Identify which cell holds the provided text, then report its (x, y) central coordinate. 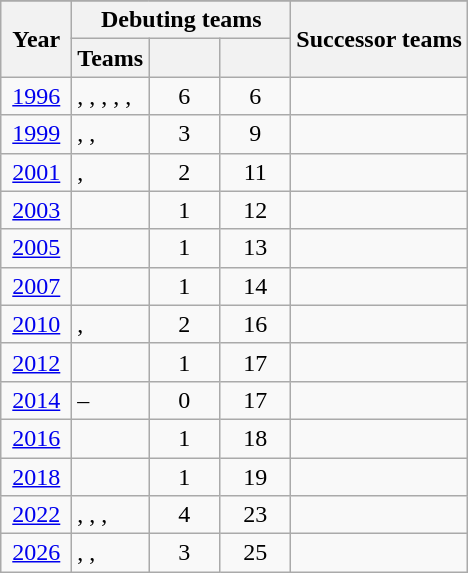
19 (256, 477)
14 (256, 286)
, , , , , (110, 96)
12 (256, 210)
1996 (36, 96)
, , , (110, 515)
9 (256, 134)
2012 (36, 362)
11 (256, 172)
23 (256, 515)
2022 (36, 515)
18 (256, 438)
2007 (36, 286)
2005 (36, 248)
Year (36, 39)
2003 (36, 210)
2026 (36, 553)
2018 (36, 477)
Successor teams (380, 39)
Debuting teams (182, 20)
25 (256, 553)
1999 (36, 134)
Teams (110, 58)
0 (184, 400)
– (110, 400)
2016 (36, 438)
2010 (36, 324)
4 (184, 515)
2014 (36, 400)
16 (256, 324)
13 (256, 248)
2001 (36, 172)
